Detect which cell encompasses the target text, then output its (X, Y) center coordinate. 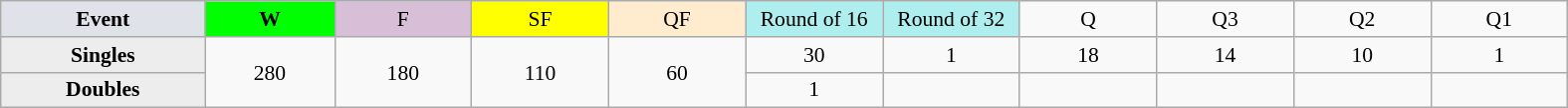
180 (403, 72)
14 (1226, 55)
W (270, 19)
Q1 (1499, 19)
Round of 16 (814, 19)
280 (270, 72)
Singles (104, 55)
Round of 32 (951, 19)
18 (1088, 55)
Q2 (1362, 19)
60 (677, 72)
110 (541, 72)
Event (104, 19)
Q (1088, 19)
30 (814, 55)
Q3 (1226, 19)
Doubles (104, 90)
F (403, 19)
10 (1362, 55)
SF (541, 19)
QF (677, 19)
